Return the (x, y) coordinate for the center point of the cell that contains the specified text.  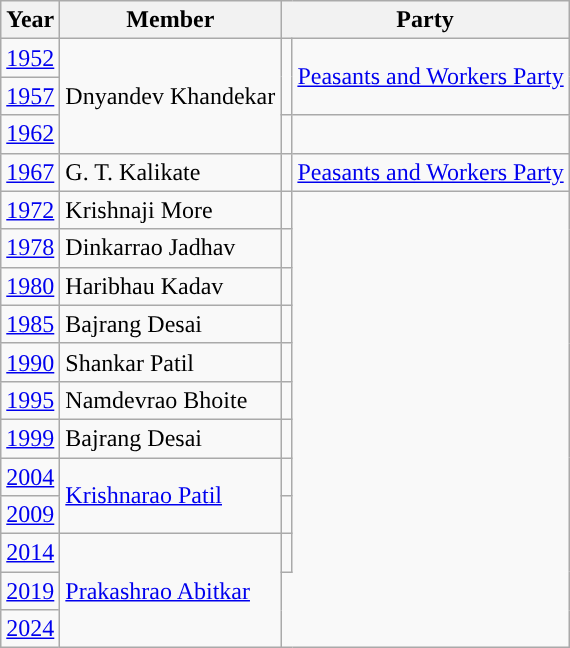
1999 (30, 438)
Shankar Patil (170, 362)
Dinkarrao Jadhav (170, 248)
1957 (30, 96)
G. T. Kalikate (170, 172)
Prakashrao Abitkar (170, 591)
Member (170, 20)
1972 (30, 210)
Party (425, 20)
2019 (30, 591)
1967 (30, 172)
1952 (30, 58)
1995 (30, 400)
Krishnaji More (170, 210)
Dnyandev Khandekar (170, 96)
1962 (30, 134)
2024 (30, 629)
1978 (30, 248)
1990 (30, 362)
1985 (30, 324)
2009 (30, 515)
Year (30, 20)
2014 (30, 553)
1980 (30, 286)
2004 (30, 477)
Haribhau Kadav (170, 286)
Krishnarao Patil (170, 496)
Namdevrao Bhoite (170, 400)
